Extract the [X, Y] coordinate from the center of the cell holding the provided text.  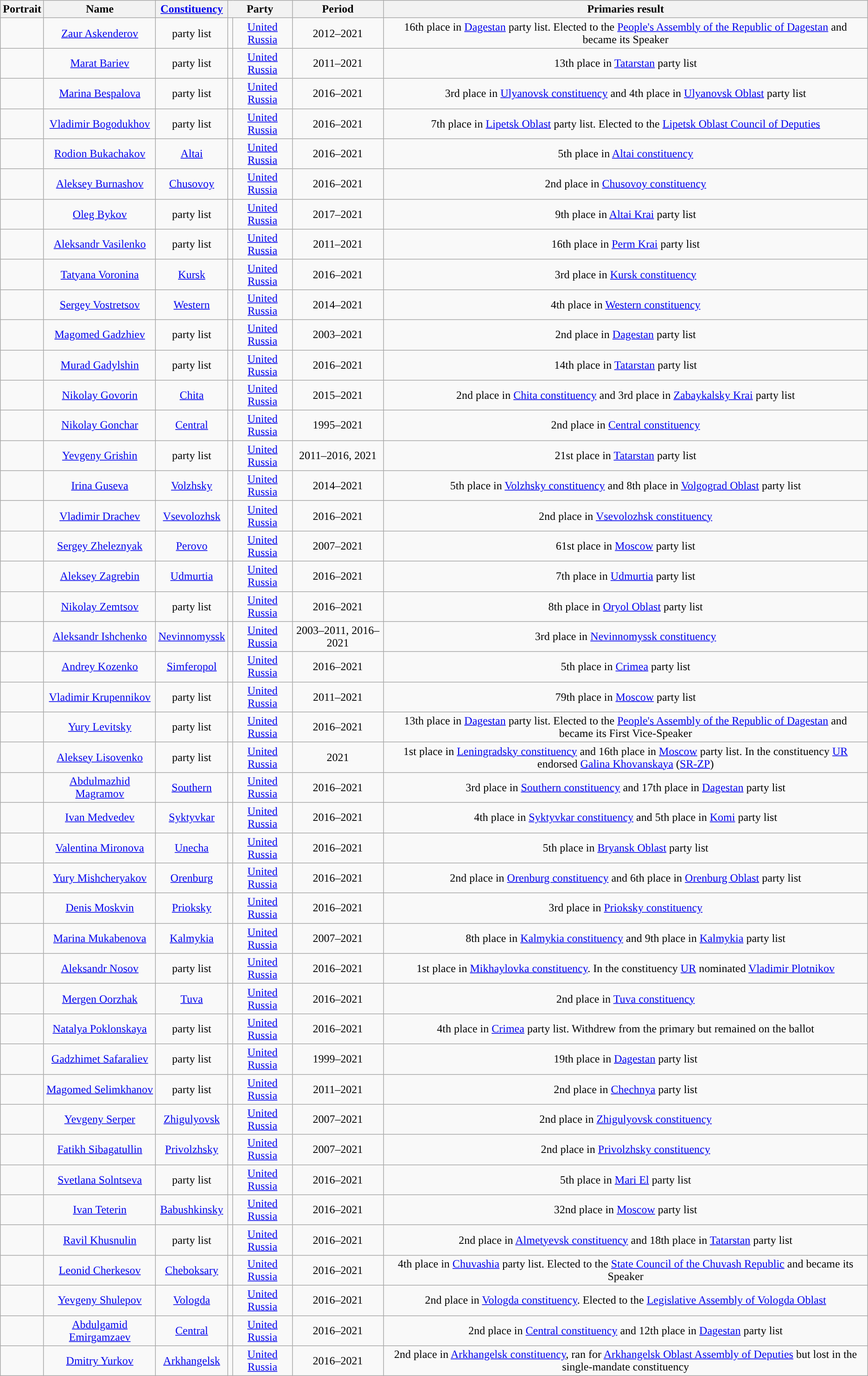
Aleksey Lisovenko [99, 757]
2nd place in Orenburg constituency and 6th place in Orenburg Oblast party list [625, 878]
Dmitry Yurkov [99, 1361]
4th place in Syktyvkar constituency and 5th place in Komi party list [625, 817]
2003–2021 [338, 335]
Marina Mukabenova [99, 939]
Privolzhsky [192, 1149]
2021 [338, 757]
21st place in Tatarstan party list [625, 455]
7th place in Lipetsk Oblast party list. Elected to the Lipetsk Oblast Council of Deputies [625, 123]
1st place in Leningradsky constituency and 16th place in Moscow party list. In the constituency UR endorsed Galina Khovanskaya (SR-ZP) [625, 757]
Abdulgamid Emirgamzaev [99, 1330]
2nd place in Vologda constituency. Elected to the Legislative Assembly of Vologda Oblast [625, 1300]
Name [99, 9]
Svetlana Solntseva [99, 1180]
Western [192, 304]
5th place in Volzhsky constituency and 8th place in Volgograd Oblast party list [625, 486]
Vologda [192, 1300]
Zaur Askenderov [99, 33]
1995–2021 [338, 426]
Marina Bespalova [99, 94]
Chusovoy [192, 184]
Oleg Bykov [99, 214]
Fatikh Sibagatullin [99, 1149]
2017–2021 [338, 214]
2012–2021 [338, 33]
8th place in Kalmykia constituency and 9th place in Kalmykia party list [625, 939]
2nd place in Chusovoy constituency [625, 184]
Nevinnomyssk [192, 636]
Yury Mishcheryakov [99, 878]
4th place in Crimea party list. Withdrew from the primary but remained on the ballot [625, 1029]
9th place in Altai Krai party list [625, 214]
Aleksey Burnashov [99, 184]
Marat Bariev [99, 63]
2nd place in Privolzhsky constituency [625, 1149]
Vsevolozhsk [192, 516]
2nd place in Tuva constituency [625, 999]
Irina Guseva [99, 486]
13th place in Tatarstan party list [625, 63]
Syktyvkar [192, 817]
3rd place in Kursk constituency [625, 275]
1st place in Mikhaylovka constituency. In the constituency UR nominated Vladimir Plotnikov [625, 968]
Altai [192, 154]
1999–2021 [338, 1059]
Udmurtia [192, 576]
2011–2016, 2021 [338, 455]
Denis Moskvin [99, 908]
Portrait [22, 9]
Vladimir Drachev [99, 516]
Gadzhimet Safaraliev [99, 1059]
2015–2021 [338, 395]
4th place in Western constituency [625, 304]
2nd place in Vsevolozhsk constituency [625, 516]
2nd place in Arkhangelsk constituency, ran for Arkhangelsk Oblast Assembly of Deputies but lost in the single-mandate constituency [625, 1361]
5th place in Crimea party list [625, 667]
Chita [192, 395]
4th place in Chuvashia party list. Elected to the State Council of the Chuvash Republic and became its Speaker [625, 1270]
Vladimir Krupennikov [99, 697]
Nikolay Zemtsov [99, 607]
2nd place in Zhigulyovsk constituency [625, 1120]
8th place in Oryol Oblast party list [625, 607]
Andrey Kozenko [99, 667]
79th place in Moscow party list [625, 697]
2nd place in Central constituency [625, 426]
2003–2011, 2016–2021 [338, 636]
Zhigulyovsk [192, 1120]
3rd place in Nevinnomyssk constituency [625, 636]
Nikolay Gonchar [99, 426]
Leonid Cherkesov [99, 1270]
2nd place in Chechnya party list [625, 1089]
Cheboksary [192, 1270]
Abdulmazhid Magramov [99, 787]
Arkhangelsk [192, 1361]
Prioksky [192, 908]
7th place in Udmurtia party list [625, 576]
Sergey Vostretsov [99, 304]
Ravil Khusnulin [99, 1240]
Party [260, 9]
Rodion Bukachakov [99, 154]
Volzhsky [192, 486]
2nd place in Almetyevsk constituency and 18th place in Tatarstan party list [625, 1240]
Tatyana Voronina [99, 275]
Yury Levitsky [99, 727]
Period [338, 9]
3rd place in Prioksky constituency [625, 908]
14th place in Tatarstan party list [625, 365]
Aleksey Zagrebin [99, 576]
Yevgeny Shulepov [99, 1300]
19th place in Dagestan party list [625, 1059]
Orenburg [192, 878]
Constituency [192, 9]
16th place in Perm Krai party list [625, 244]
Kalmykia [192, 939]
61st place in Moscow party list [625, 546]
Aleksandr Nosov [99, 968]
16th place in Dagestan party list. Elected to the People's Assembly of the Republic of Dagestan and became its Speaker [625, 33]
Nikolay Govorin [99, 395]
13th place in Dagestan party list. Elected to the People's Assembly of the Republic of Dagestan and became its First Vice-Speaker [625, 727]
Kursk [192, 275]
Mergen Oorzhak [99, 999]
2nd place in Central constituency and 12th place in Dagestan party list [625, 1330]
Simferopol [192, 667]
Yevgeny Grishin [99, 455]
Unecha [192, 848]
Ivan Medvedev [99, 817]
3rd place in Southern constituency and 17th place in Dagestan party list [625, 787]
Valentina Mironova [99, 848]
5th place in Mari El party list [625, 1180]
Tuva [192, 999]
Babushkinsky [192, 1210]
Primaries result [625, 9]
Vladimir Bogodukhov [99, 123]
Magomed Selimkhanov [99, 1089]
2nd place in Chita constituency and 3rd place in Zabaykalsky Krai party list [625, 395]
Sergey Zheleznyak [99, 546]
Magomed Gadzhiev [99, 335]
Aleksandr Vasilenko [99, 244]
5th place in Bryansk Oblast party list [625, 848]
5th place in Altai constituency [625, 154]
Ivan Teterin [99, 1210]
Yevgeny Serper [99, 1120]
Natalya Poklonskaya [99, 1029]
Murad Gadylshin [99, 365]
3rd place in Ulyanovsk constituency and 4th place in Ulyanovsk Oblast party list [625, 94]
2nd place in Dagestan party list [625, 335]
Aleksandr Ishchenko [99, 636]
Southern [192, 787]
Perovo [192, 546]
32nd place in Moscow party list [625, 1210]
